Return [X, Y] of the center of cell containing provided text 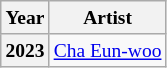
2023 [25, 50]
Year [25, 18]
Cha Eun-woo [108, 50]
Artist [108, 18]
